Search for the cell housing the specified text and yield its [X, Y] center coordinate. 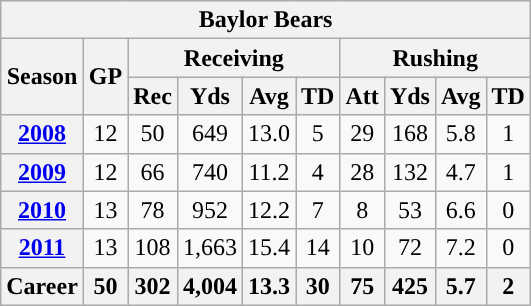
2011 [42, 248]
Rec [153, 96]
132 [410, 172]
7.2 [460, 248]
13.0 [268, 134]
30 [318, 286]
952 [210, 210]
29 [362, 134]
4 [318, 172]
14 [318, 248]
1,663 [210, 248]
28 [362, 172]
66 [153, 172]
649 [210, 134]
2008 [42, 134]
12.2 [268, 210]
425 [410, 286]
740 [210, 172]
4,004 [210, 286]
168 [410, 134]
108 [153, 248]
Rushing [436, 58]
5.7 [460, 286]
72 [410, 248]
2 [508, 286]
53 [410, 210]
75 [362, 286]
13.3 [268, 286]
7 [318, 210]
5.8 [460, 134]
78 [153, 210]
Season [42, 77]
302 [153, 286]
Receiving [234, 58]
11.2 [268, 172]
GP [105, 77]
15.4 [268, 248]
2010 [42, 210]
Att [362, 96]
4.7 [460, 172]
2009 [42, 172]
10 [362, 248]
6.6 [460, 210]
8 [362, 210]
Career [42, 286]
Baylor Bears [266, 20]
5 [318, 134]
